Provide the (X, Y) coordinate of the cell's center where the given text is located.  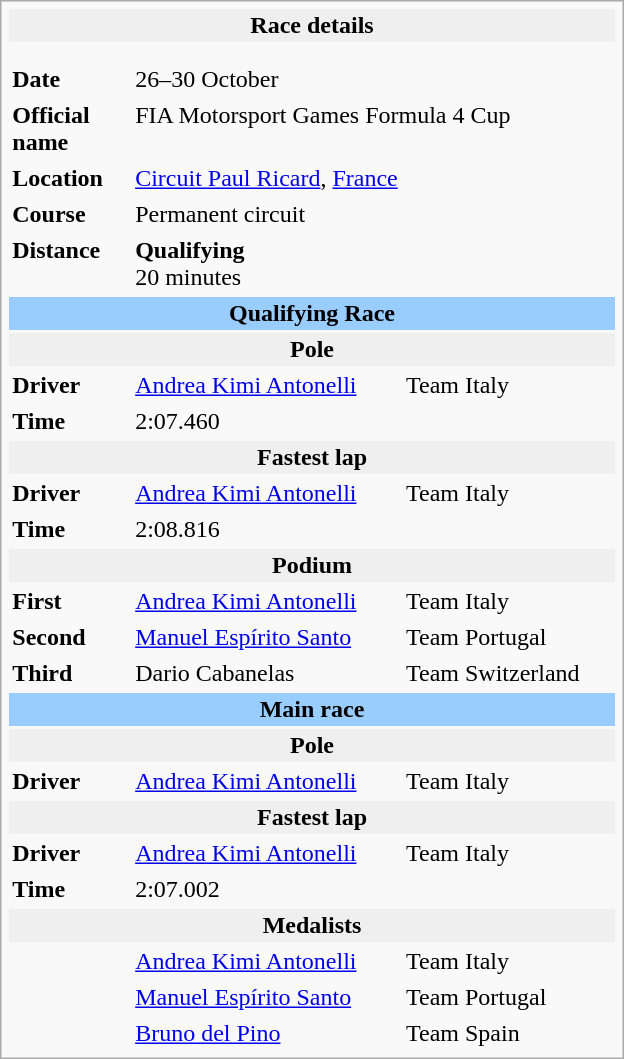
Qualifying Race (312, 314)
Main race (312, 710)
Dario Cabanelas (266, 674)
Race details (312, 26)
Date (69, 80)
2:08.816 (374, 530)
Podium (312, 566)
Second (69, 638)
2:07.460 (374, 422)
Team Switzerland (509, 674)
Team Spain (509, 1034)
FIA Motorsport Games Formula 4 Cup (374, 129)
Qualifying 20 minutes (374, 264)
Bruno del Pino (266, 1034)
Third (69, 674)
Medalists (312, 926)
Official name (69, 129)
First (69, 602)
Location (69, 178)
Permanent circuit (374, 214)
Circuit Paul Ricard, France (374, 178)
Course (69, 214)
Distance (69, 264)
2:07.002 (374, 890)
26–30 October (266, 80)
